Return (x, y) of the center of cell containing provided text 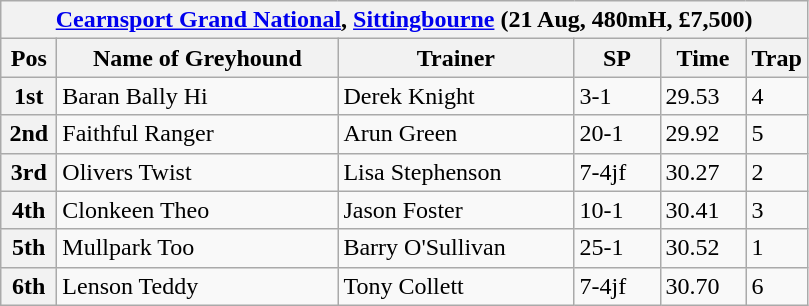
4th (29, 210)
4 (776, 96)
5th (29, 248)
3 (776, 210)
Baran Bally Hi (198, 96)
Trainer (456, 58)
2 (776, 172)
Olivers Twist (198, 172)
Lenson Teddy (198, 286)
29.53 (703, 96)
6 (776, 286)
Jason Foster (456, 210)
30.70 (703, 286)
6th (29, 286)
Tony Collett (456, 286)
SP (617, 58)
1 (776, 248)
25-1 (617, 248)
Faithful Ranger (198, 134)
Arun Green (456, 134)
30.27 (703, 172)
Name of Greyhound (198, 58)
1st (29, 96)
Cearnsport Grand National, Sittingbourne (21 Aug, 480mH, £7,500) (404, 20)
3-1 (617, 96)
Trap (776, 58)
Mullpark Too (198, 248)
30.52 (703, 248)
5 (776, 134)
Derek Knight (456, 96)
10-1 (617, 210)
2nd (29, 134)
Barry O'Sullivan (456, 248)
3rd (29, 172)
29.92 (703, 134)
Time (703, 58)
30.41 (703, 210)
Pos (29, 58)
Lisa Stephenson (456, 172)
20-1 (617, 134)
Clonkeen Theo (198, 210)
